Provide the [X, Y] coordinate of the cell's center where the given text is located.  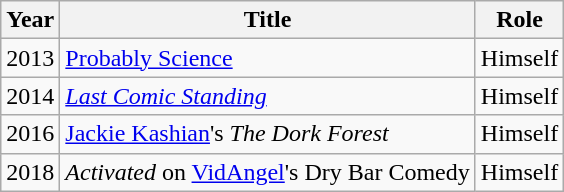
Last Comic Standing [268, 96]
Year [30, 20]
Activated on VidAngel's Dry Bar Comedy [268, 172]
2013 [30, 58]
2016 [30, 134]
2018 [30, 172]
Title [268, 20]
Probably Science [268, 58]
Jackie Kashian's The Dork Forest [268, 134]
Role [519, 20]
2014 [30, 96]
